Extract the [X, Y] coordinate from the center of the cell holding the provided text.  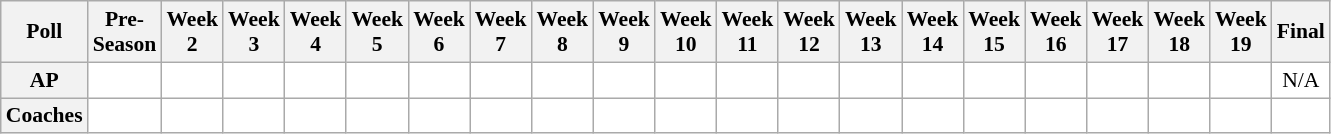
Week10 [686, 32]
Week11 [748, 32]
Final [1301, 32]
Week19 [1241, 32]
Week16 [1056, 32]
Week5 [377, 32]
Week7 [501, 32]
N/A [1301, 80]
Week6 [439, 32]
Week3 [254, 32]
Poll [44, 32]
AP [44, 80]
Coaches [44, 116]
Week12 [809, 32]
Week14 [933, 32]
Week17 [1118, 32]
Week13 [871, 32]
Week18 [1179, 32]
Week4 [316, 32]
Week15 [994, 32]
Pre-Season [125, 32]
Week2 [192, 32]
Week9 [624, 32]
Week8 [562, 32]
